From the cell containing the given text, extract its center point as (X, Y) coordinate. 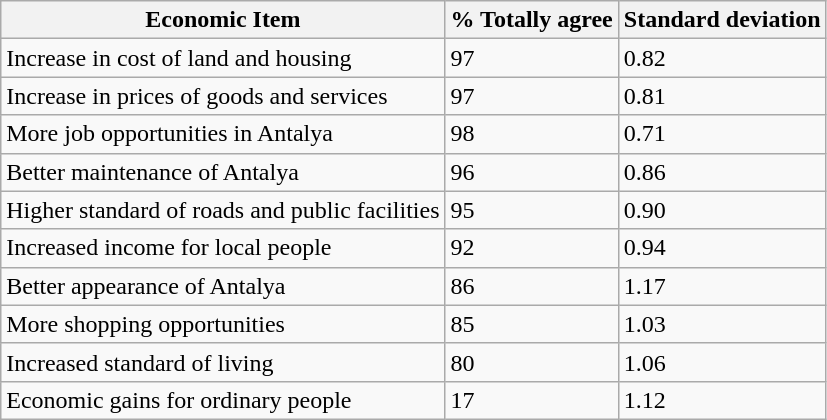
1.03 (722, 324)
Better maintenance of Antalya (223, 172)
Increase in prices of goods and services (223, 96)
92 (532, 248)
85 (532, 324)
0.94 (722, 248)
0.90 (722, 210)
1.12 (722, 400)
Economic Item (223, 20)
Better appearance of Antalya (223, 286)
Increased income for local people (223, 248)
Increase in cost of land and housing (223, 58)
95 (532, 210)
86 (532, 286)
Economic gains for ordinary people (223, 400)
80 (532, 362)
0.86 (722, 172)
0.82 (722, 58)
Standard deviation (722, 20)
96 (532, 172)
98 (532, 134)
0.71 (722, 134)
1.17 (722, 286)
Higher standard of roads and public facilities (223, 210)
Increased standard of living (223, 362)
1.06 (722, 362)
More shopping opportunities (223, 324)
% Totally agree (532, 20)
More job opportunities in Antalya (223, 134)
17 (532, 400)
0.81 (722, 96)
